Return the (x, y) coordinate for the center point of the cell that contains the specified text.  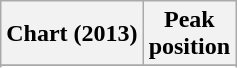
Chart (2013) (72, 34)
Peakposition (189, 34)
